Identify which cell holds the provided text, then report its [X, Y] central coordinate. 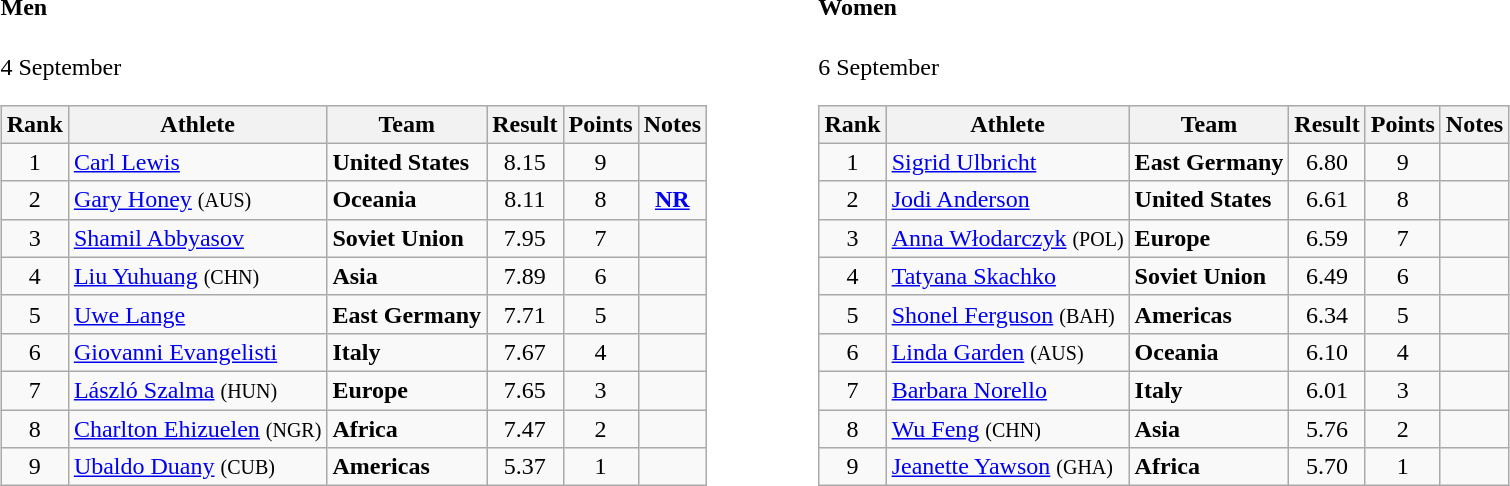
8.11 [525, 200]
Jodi Anderson [1008, 200]
6.01 [1327, 390]
7.65 [525, 390]
Charlton Ehizuelen (NGR) [198, 429]
5.70 [1327, 467]
NR [672, 200]
6.34 [1327, 314]
Giovanni Evangelisti [198, 352]
Shamil Abbyasov [198, 238]
Gary Honey (AUS) [198, 200]
Ubaldo Duany (CUB) [198, 467]
Jeanette Yawson (GHA) [1008, 467]
6.59 [1327, 238]
7.95 [525, 238]
Carl Lewis [198, 162]
6.10 [1327, 352]
7.89 [525, 276]
Liu Yuhuang (CHN) [198, 276]
7.47 [525, 429]
Tatyana Skachko [1008, 276]
8.15 [525, 162]
6.49 [1327, 276]
Wu Feng (CHN) [1008, 429]
6.61 [1327, 200]
Barbara Norello [1008, 390]
6.80 [1327, 162]
5.37 [525, 467]
Shonel Ferguson (BAH) [1008, 314]
7.67 [525, 352]
7.71 [525, 314]
Anna Włodarczyk (POL) [1008, 238]
Sigrid Ulbricht [1008, 162]
Linda Garden (AUS) [1008, 352]
Uwe Lange [198, 314]
5.76 [1327, 429]
László Szalma (HUN) [198, 390]
